Return the [X, Y] coordinate for the center point of the cell that contains the specified text.  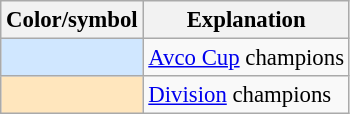
Division champions [246, 95]
Color/symbol [72, 20]
Explanation [246, 20]
Avco Cup champions [246, 58]
